Extract the [X, Y] coordinate from the center of the cell holding the provided text.  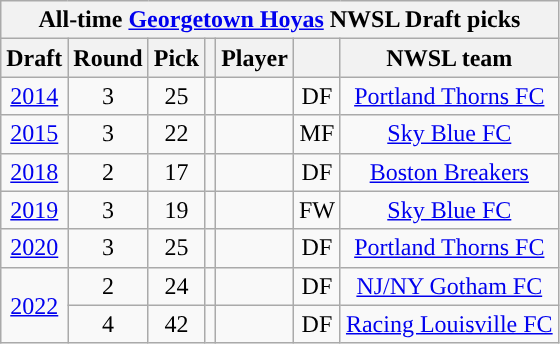
2022 [34, 305]
2019 [34, 210]
All-time Georgetown Hoyas NWSL Draft picks [280, 20]
MF [316, 134]
FW [316, 210]
42 [176, 324]
Draft [34, 58]
2015 [34, 134]
4 [108, 324]
24 [176, 286]
NJ/NY Gotham FC [449, 286]
Boston Breakers [449, 172]
19 [176, 210]
17 [176, 172]
NWSL team [449, 58]
2014 [34, 96]
Round [108, 58]
2018 [34, 172]
22 [176, 134]
Player [255, 58]
2020 [34, 248]
Racing Louisville FC [449, 324]
Pick [176, 58]
